Detect which cell encompasses the target text, then output its [x, y] center coordinate. 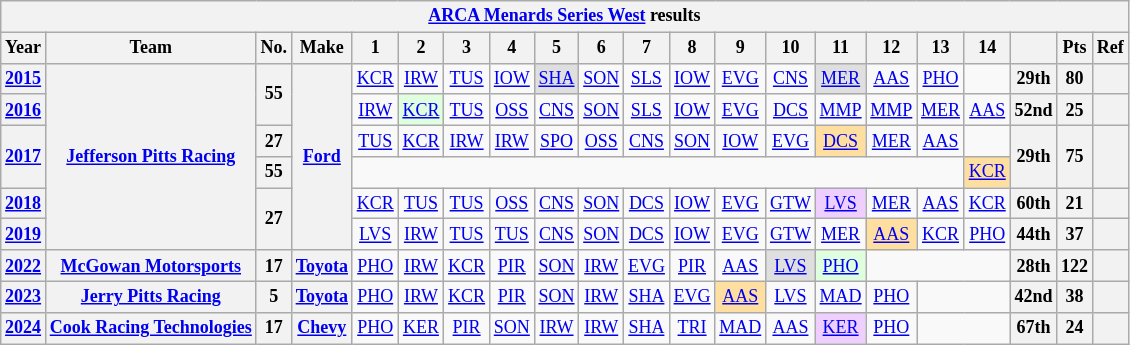
Chevy [322, 328]
Jefferson Pitts Racing [150, 156]
2019 [24, 234]
2024 [24, 328]
25 [1075, 110]
Jerry Pitts Racing [150, 296]
3 [467, 48]
Cook Racing Technologies [150, 328]
75 [1075, 156]
42nd [1034, 296]
2015 [24, 78]
80 [1075, 78]
9 [740, 48]
Year [24, 48]
11 [840, 48]
2 [421, 48]
122 [1075, 266]
Ford [322, 156]
13 [941, 48]
1 [375, 48]
TRI [692, 328]
SPO [556, 140]
8 [692, 48]
4 [512, 48]
10 [791, 48]
Pts [1075, 48]
12 [892, 48]
Make [322, 48]
Team [150, 48]
2023 [24, 296]
2022 [24, 266]
ARCA Menards Series West results [564, 16]
28th [1034, 266]
2017 [24, 156]
2016 [24, 110]
38 [1075, 296]
14 [987, 48]
37 [1075, 234]
67th [1034, 328]
44th [1034, 234]
24 [1075, 328]
52nd [1034, 110]
60th [1034, 204]
No. [274, 48]
McGowan Motorsports [150, 266]
7 [647, 48]
Ref [1110, 48]
2018 [24, 204]
6 [602, 48]
21 [1075, 204]
